Locate the cell with the specified text and output its [X, Y] center coordinate. 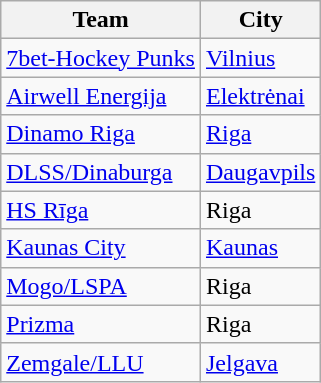
Airwell Energija [101, 96]
City [260, 20]
Elektrėnai [260, 96]
Dinamo Riga [101, 134]
Kaunas City [101, 248]
HS Rīga [101, 210]
Prizma [101, 324]
7bet-Hockey Punks [101, 58]
Mogo/LSPA [101, 286]
Zemgale/LLU [101, 362]
Vilnius [260, 58]
Jelgava [260, 362]
Daugavpils [260, 172]
Kaunas [260, 248]
DLSS/Dinaburga [101, 172]
Team [101, 20]
